Identify which cell holds the provided text, then report its (X, Y) central coordinate. 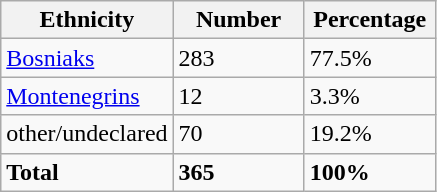
Montenegrins (87, 96)
other/undeclared (87, 134)
100% (370, 172)
19.2% (370, 134)
283 (238, 58)
Percentage (370, 20)
77.5% (370, 58)
70 (238, 134)
3.3% (370, 96)
Total (87, 172)
365 (238, 172)
Ethnicity (87, 20)
12 (238, 96)
Bosniaks (87, 58)
Number (238, 20)
